Determine the [X, Y] coordinate at the center of the cell enclosing the given text.  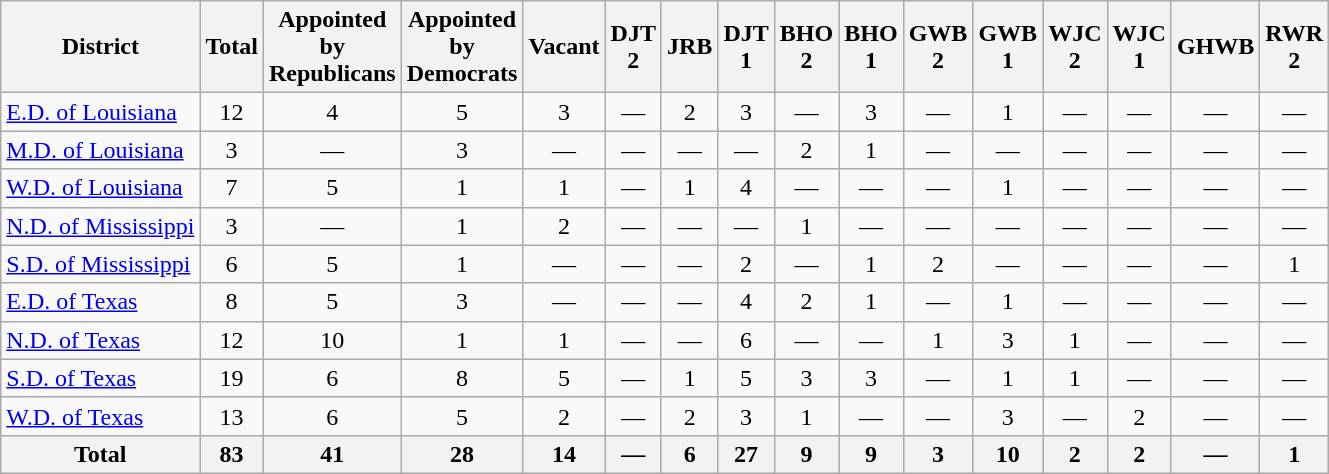
AppointedbyRepublicans [332, 47]
BHO2 [806, 47]
WJC1 [1139, 47]
E.D. of Texas [100, 302]
GWB1 [1008, 47]
Vacant [564, 47]
GWB2 [938, 47]
41 [332, 454]
27 [746, 454]
W.D. of Texas [100, 416]
W.D. of Louisiana [100, 188]
N.D. of Texas [100, 340]
DJT1 [746, 47]
19 [232, 378]
28 [462, 454]
S.D. of Texas [100, 378]
GHWB [1215, 47]
JRB [689, 47]
N.D. of Mississippi [100, 226]
AppointedbyDemocrats [462, 47]
RWR2 [1294, 47]
BHO1 [871, 47]
7 [232, 188]
S.D. of Mississippi [100, 264]
District [100, 47]
14 [564, 454]
WJC2 [1075, 47]
M.D. of Louisiana [100, 150]
DJT2 [633, 47]
E.D. of Louisiana [100, 112]
13 [232, 416]
83 [232, 454]
